Return (x, y) of the center of cell containing provided text 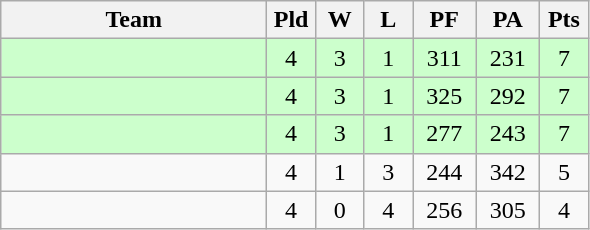
PA (508, 20)
342 (508, 172)
277 (444, 134)
292 (508, 96)
PF (444, 20)
W (340, 20)
243 (508, 134)
0 (340, 210)
231 (508, 58)
Pld (292, 20)
5 (564, 172)
Pts (564, 20)
L (388, 20)
305 (508, 210)
256 (444, 210)
Team (134, 20)
325 (444, 96)
311 (444, 58)
244 (444, 172)
